Search for the cell housing the specified text and yield its (x, y) center coordinate. 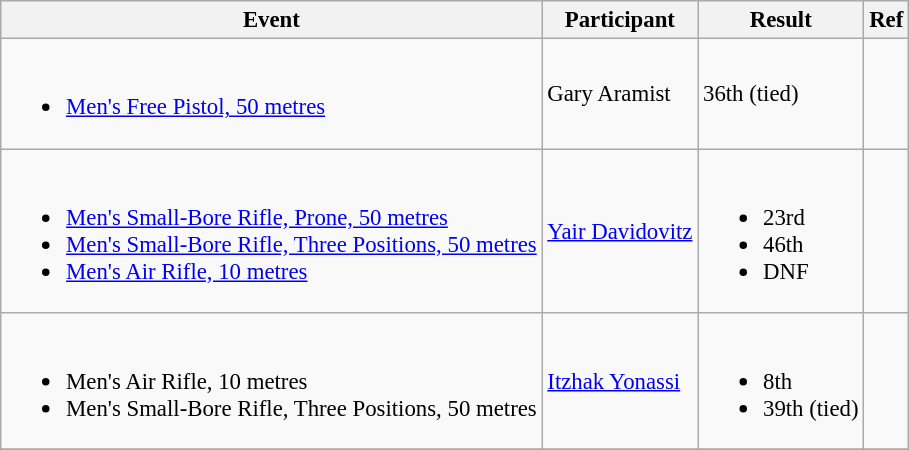
Men's Small-Bore Rifle, Prone, 50 metresMen's Small-Bore Rifle, Three Positions, 50 metresMen's Air Rifle, 10 metres (272, 231)
Result (781, 20)
8th39th (tied) (781, 382)
23rd46thDNF (781, 231)
Participant (620, 20)
Men's Air Rifle, 10 metresMen's Small-Bore Rifle, Three Positions, 50 metres (272, 382)
Ref (886, 20)
36th (tied) (781, 94)
Men's Free Pistol, 50 metres (272, 94)
Yair Davidovitz (620, 231)
Gary Aramist (620, 94)
Itzhak Yonassi (620, 382)
Event (272, 20)
